Scan for the cell matching the given text and deliver its (x, y) coordinate at center. 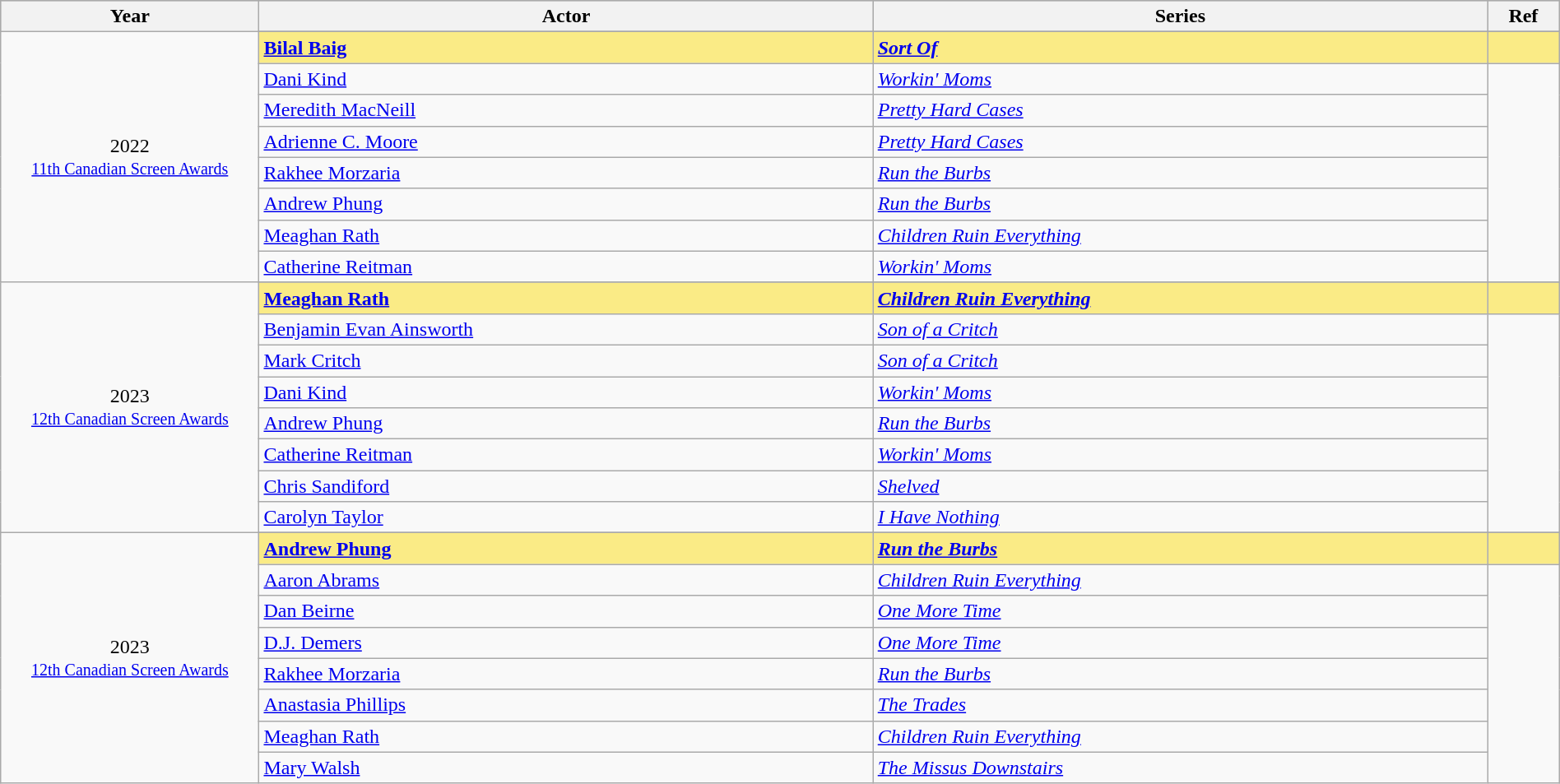
Ref (1524, 16)
Actor (566, 16)
D.J. Demers (566, 643)
Year (130, 16)
The Trades (1180, 705)
Series (1180, 16)
2022 11th Canadian Screen Awards (130, 157)
The Missus Downstairs (1180, 768)
Aaron Abrams (566, 580)
Shelved (1180, 486)
Adrienne C. Moore (566, 141)
Mary Walsh (566, 768)
Dan Beirne (566, 611)
Carolyn Taylor (566, 517)
Anastasia Phillips (566, 705)
Sort Of (1180, 48)
Bilal Baig (566, 48)
Benjamin Evan Ainsworth (566, 329)
I Have Nothing (1180, 517)
Chris Sandiford (566, 486)
Mark Critch (566, 360)
Meredith MacNeill (566, 110)
